Return [X, Y] of the center of cell containing provided text 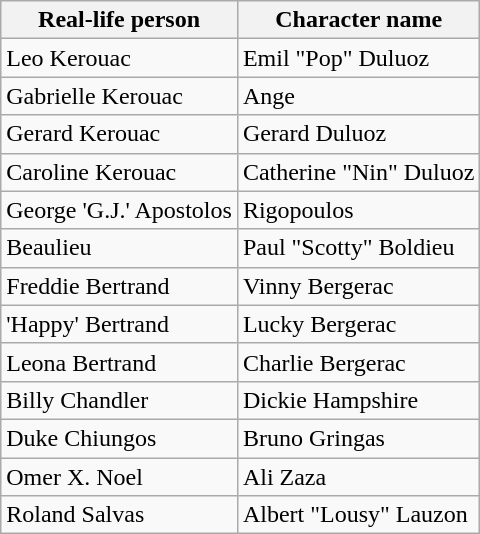
Ali Zaza [358, 477]
'Happy' Bertrand [120, 324]
Beaulieu [120, 248]
Charlie Bergerac [358, 362]
Catherine "Nin" Duluoz [358, 172]
George 'G.J.' Apostolos [120, 210]
Leo Kerouac [120, 58]
Real-life person [120, 20]
Albert "Lousy" Lauzon [358, 515]
Caroline Kerouac [120, 172]
Dickie Hampshire [358, 400]
Gerard Kerouac [120, 134]
Billy Chandler [120, 400]
Emil "Pop" Duluoz [358, 58]
Gerard Duluoz [358, 134]
Vinny Bergerac [358, 286]
Gabrielle Kerouac [120, 96]
Duke Chiungos [120, 438]
Rigopoulos [358, 210]
Bruno Gringas [358, 438]
Lucky Bergerac [358, 324]
Leona Bertrand [120, 362]
Omer X. Noel [120, 477]
Paul "Scotty" Boldieu [358, 248]
Ange [358, 96]
Freddie Bertrand [120, 286]
Roland Salvas [120, 515]
Character name [358, 20]
